Return the [x, y] coordinate for the center point of the cell that contains the specified text.  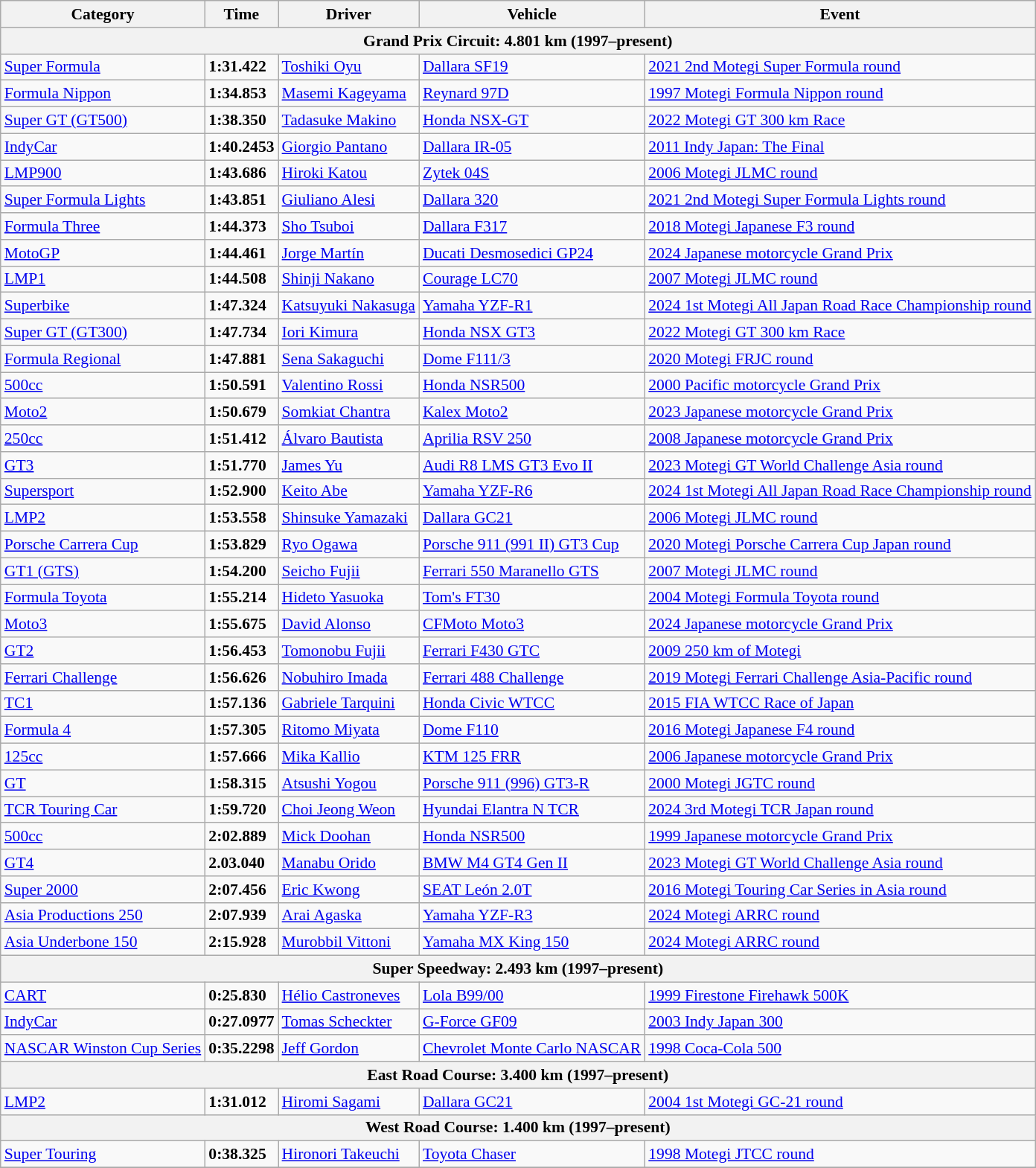
Yamaha YZF-R1 [531, 306]
BMW M4 GT4 Gen II [531, 863]
1:51.770 [241, 465]
1999 Firestone Firehawk 500K [840, 995]
Grand Prix Circuit: 4.801 km (1997–present) [518, 41]
1:47.881 [241, 359]
2000 Motegi JGTC round [840, 783]
2:07.456 [241, 890]
Vehicle [531, 14]
Dallara IR-05 [531, 147]
Tadasuke Makino [348, 121]
Yamaha YZF-R6 [531, 491]
Super 2000 [103, 890]
2004 Motegi Formula Toyota round [840, 598]
East Road Course: 3.400 km (1997–present) [518, 1075]
David Alonso [348, 625]
1:57.136 [241, 703]
2003 Indy Japan 300 [840, 1022]
Tom's FT30 [531, 598]
Yamaha MX King 150 [531, 942]
GT2 [103, 651]
1999 Japanese motorcycle Grand Prix [840, 837]
2:15.928 [241, 942]
1:53.558 [241, 518]
Murobbil Vittoni [348, 942]
2:07.939 [241, 916]
TCR Touring Car [103, 810]
LMP900 [103, 173]
Atsushi Yogou [348, 783]
Shinji Nakano [348, 279]
West Road Course: 1.400 km (1997–present) [518, 1128]
Super Formula Lights [103, 200]
MotoGP [103, 253]
1:31.422 [241, 67]
Formula 4 [103, 730]
1:43.686 [241, 173]
LMP1 [103, 279]
Katsuyuki Nakasuga [348, 306]
1:44.373 [241, 226]
GT3 [103, 465]
Giorgio Pantano [348, 147]
Ferrari 488 Challenge [531, 677]
1:53.829 [241, 545]
Sena Sakaguchi [348, 359]
Valentino Rossi [348, 386]
2011 Indy Japan: The Final [840, 147]
1:47.734 [241, 333]
2016 Motegi Touring Car Series in Asia round [840, 890]
2016 Motegi Japanese F4 round [840, 730]
Eric Kwong [348, 890]
1:44.508 [241, 279]
2:02.889 [241, 837]
GT [103, 783]
2023 Japanese motorcycle Grand Prix [840, 412]
Kalex Moto2 [531, 412]
Somkiat Chantra [348, 412]
Keito Abe [348, 491]
Lola B99/00 [531, 995]
0:35.2298 [241, 1049]
1:55.675 [241, 625]
CART [103, 995]
Super Touring [103, 1155]
2006 Japanese motorcycle Grand Prix [840, 757]
Audi R8 LMS GT3 Evo II [531, 465]
Super GT (GT300) [103, 333]
G-Force GF09 [531, 1022]
Event [840, 14]
1:34.853 [241, 94]
Honda Civic WTCC [531, 703]
1998 Motegi JTCC round [840, 1155]
1:55.214 [241, 598]
1:54.200 [241, 571]
Dallara SF19 [531, 67]
1:58.315 [241, 783]
Jorge Martín [348, 253]
Formula Nippon [103, 94]
Porsche Carrera Cup [103, 545]
Asia Productions 250 [103, 916]
Reynard 97D [531, 94]
2008 Japanese motorcycle Grand Prix [840, 438]
Arai Agaska [348, 916]
GT4 [103, 863]
Ferrari F430 GTC [531, 651]
Zytek 04S [531, 173]
Seicho Fujii [348, 571]
1:31.012 [241, 1102]
Hideto Yasuoka [348, 598]
0:27.0977 [241, 1022]
Tomonobu Fujii [348, 651]
Moto2 [103, 412]
Dallara 320 [531, 200]
Moto3 [103, 625]
Toshiki Oyu [348, 67]
Mika Kallio [348, 757]
Category [103, 14]
Giuliano Alesi [348, 200]
Driver [348, 14]
2009 250 km of Motegi [840, 651]
Toyota Chaser [531, 1155]
Supersport [103, 491]
2020 Motegi FRJC round [840, 359]
SEAT León 2.0T [531, 890]
Choi Jeong Weon [348, 810]
2021 2nd Motegi Super Formula round [840, 67]
1:38.350 [241, 121]
2024 3rd Motegi TCR Japan round [840, 810]
Formula Toyota [103, 598]
1:44.461 [241, 253]
TC1 [103, 703]
KTM 125 FRR [531, 757]
Shinsuke Yamazaki [348, 518]
Courage LC70 [531, 279]
Formula Regional [103, 359]
1997 Motegi Formula Nippon round [840, 94]
Asia Underbone 150 [103, 942]
James Yu [348, 465]
1:50.679 [241, 412]
1998 Coca-Cola 500 [840, 1049]
Yamaha YZF-R3 [531, 916]
Ritomo Miyata [348, 730]
2004 1st Motegi GC-21 round [840, 1102]
NASCAR Winston Cup Series [103, 1049]
Super GT (GT500) [103, 121]
Dallara F317 [531, 226]
Dome F110 [531, 730]
Superbike [103, 306]
0:25.830 [241, 995]
Chevrolet Monte Carlo NASCAR [531, 1049]
Porsche 911 (996) GT3-R [531, 783]
1:57.305 [241, 730]
2.03.040 [241, 863]
Gabriele Tarquini [348, 703]
Ducati Desmosedici GP24 [531, 253]
Dome F111/3 [531, 359]
Manabu Orido [348, 863]
1:56.453 [241, 651]
Mick Doohan [348, 837]
2018 Motegi Japanese F3 round [840, 226]
CFMoto Moto3 [531, 625]
Honda NSX-GT [531, 121]
Hiromi Sagami [348, 1102]
Jeff Gordon [348, 1049]
Iori Kimura [348, 333]
Masemi Kageyama [348, 94]
125cc [103, 757]
Ferrari 550 Maranello GTS [531, 571]
Honda NSX GT3 [531, 333]
Formula Three [103, 226]
250cc [103, 438]
1:51.412 [241, 438]
0:38.325 [241, 1155]
Nobuhiro Imada [348, 677]
1:43.851 [241, 200]
Álvaro Bautista [348, 438]
1:56.626 [241, 677]
2019 Motegi Ferrari Challenge Asia-Pacific round [840, 677]
1:47.324 [241, 306]
2000 Pacific motorcycle Grand Prix [840, 386]
Hironori Takeuchi [348, 1155]
Ferrari Challenge [103, 677]
Super Speedway: 2.493 km (1997–present) [518, 969]
Aprilia RSV 250 [531, 438]
Hélio Castroneves [348, 995]
1:40.2453 [241, 147]
1:57.666 [241, 757]
GT1 (GTS) [103, 571]
2015 FIA WTCC Race of Japan [840, 703]
Super Formula [103, 67]
1:59.720 [241, 810]
Hiroki Katou [348, 173]
Hyundai Elantra N TCR [531, 810]
2021 2nd Motegi Super Formula Lights round [840, 200]
Tomas Scheckter [348, 1022]
1:52.900 [241, 491]
2020 Motegi Porsche Carrera Cup Japan round [840, 545]
Sho Tsuboi [348, 226]
Ryo Ogawa [348, 545]
1:50.591 [241, 386]
Time [241, 14]
Porsche 911 (991 II) GT3 Cup [531, 545]
